Output the [x, y] coordinate of the center of the cell containing the given text.  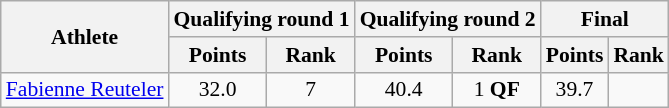
7 [311, 90]
Qualifying round 2 [448, 19]
Fabienne Reuteler [85, 90]
39.7 [575, 90]
Qualifying round 1 [262, 19]
Final [605, 19]
Athlete [85, 36]
32.0 [218, 90]
1 QF [497, 90]
40.4 [404, 90]
